Search for the cell housing the specified text and yield its [x, y] center coordinate. 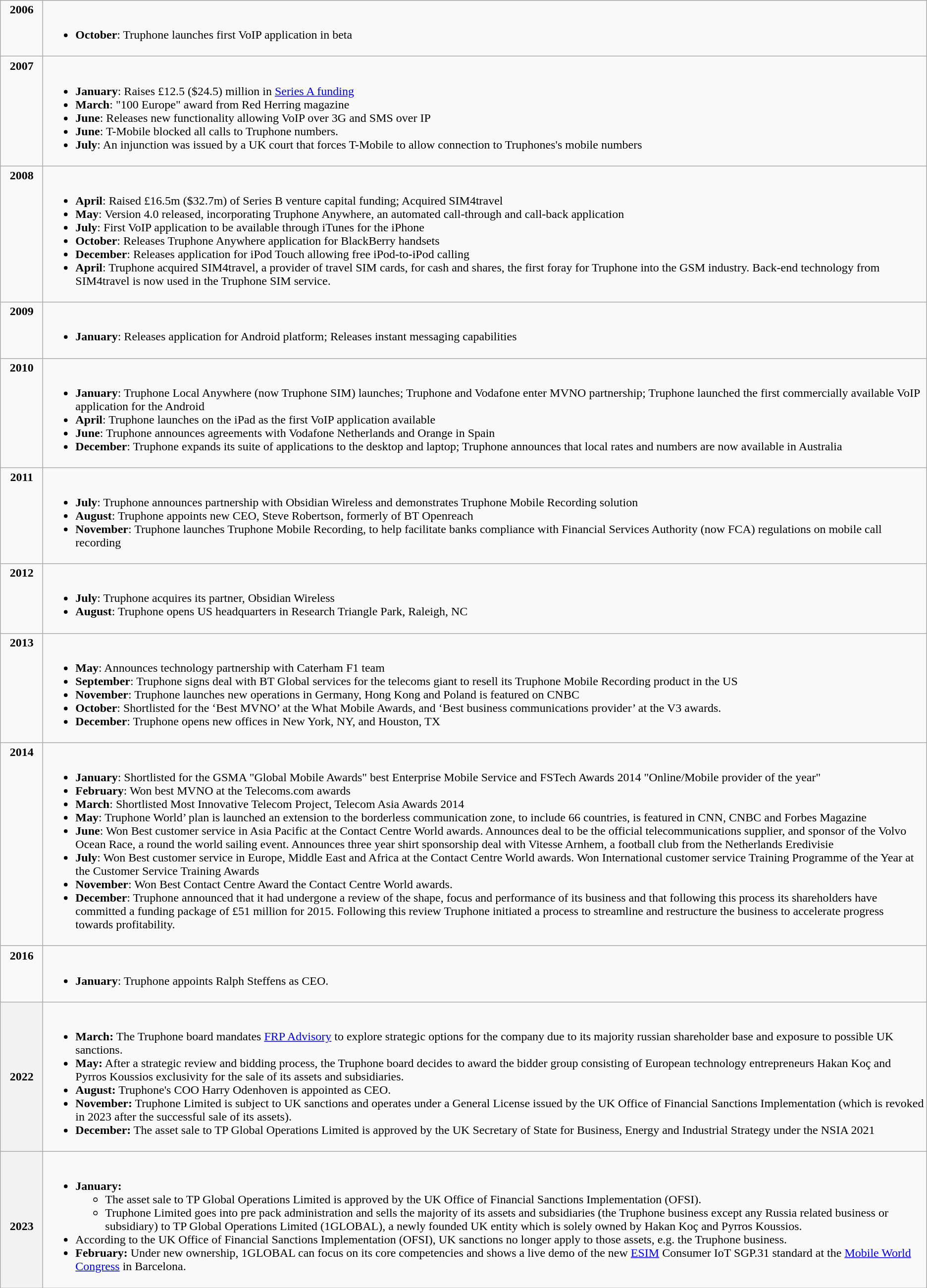
2008 [22, 234]
2023 [22, 1220]
January: Truphone appoints Ralph Steffens as CEO. [485, 974]
2009 [22, 330]
2022 [22, 1076]
2007 [22, 111]
2013 [22, 688]
July: Truphone acquires its partner, Obsidian WirelessAugust: Truphone opens US headquarters in Research Triangle Park, Raleigh, NC [485, 598]
2016 [22, 974]
2012 [22, 598]
January: Releases application for Android platform; Releases instant messaging capabilities [485, 330]
2010 [22, 413]
2014 [22, 844]
2006 [22, 29]
October: Truphone launches first VoIP application in beta [485, 29]
2011 [22, 516]
